Find where the given text appears and provide that cell's center as [X, Y] coordinate. 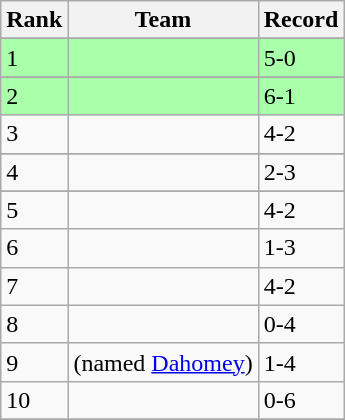
Rank [34, 20]
5-0 [301, 58]
0-6 [301, 400]
2 [34, 96]
8 [34, 324]
6-1 [301, 96]
3 [34, 134]
5 [34, 210]
Team [163, 20]
1 [34, 58]
0-4 [301, 324]
4 [34, 172]
1-3 [301, 248]
(named Dahomey) [163, 362]
10 [34, 400]
6 [34, 248]
2-3 [301, 172]
1-4 [301, 362]
7 [34, 286]
9 [34, 362]
Record [301, 20]
